Identify which cell holds the provided text, then report its [x, y] central coordinate. 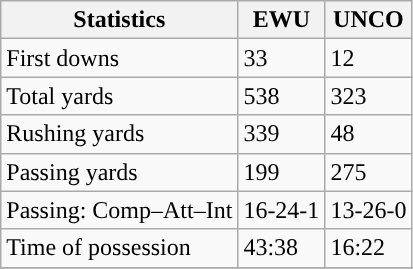
UNCO [368, 20]
Rushing yards [120, 134]
16:22 [368, 248]
Passing: Comp–Att–Int [120, 210]
Time of possession [120, 248]
48 [368, 134]
33 [282, 58]
275 [368, 172]
12 [368, 58]
EWU [282, 20]
First downs [120, 58]
199 [282, 172]
43:38 [282, 248]
16-24-1 [282, 210]
339 [282, 134]
Statistics [120, 20]
13-26-0 [368, 210]
Passing yards [120, 172]
538 [282, 96]
Total yards [120, 96]
323 [368, 96]
